Return the [X, Y] coordinate for the center point of the cell that contains the specified text.  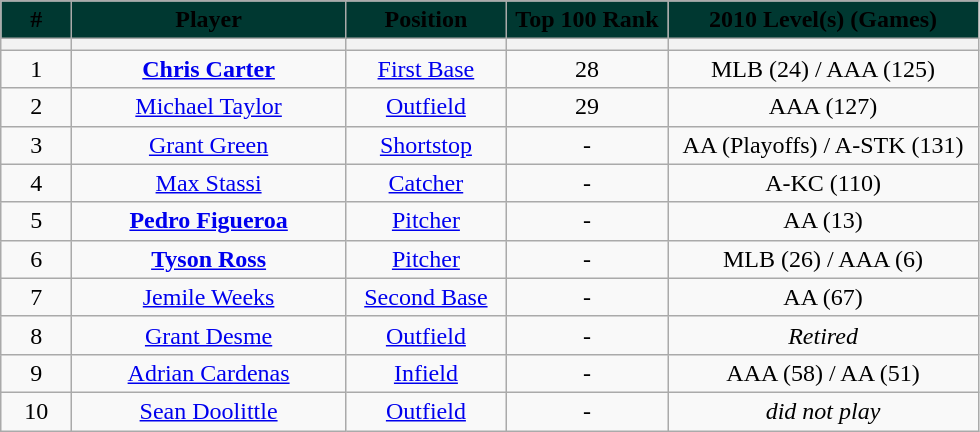
2010 Level(s) (Games) [824, 20]
Chris Carter [209, 69]
MLB (24) / AAA (125) [824, 69]
5 [36, 221]
Position [426, 20]
Michael Taylor [209, 107]
A-KC (110) [824, 183]
Tyson Ross [209, 259]
First Base [426, 69]
8 [36, 335]
Sean Doolittle [209, 411]
Max Stassi [209, 183]
10 [36, 411]
Infield [426, 373]
2 [36, 107]
did not play [824, 411]
AAA (58) / AA (51) [824, 373]
29 [586, 107]
Shortstop [426, 145]
6 [36, 259]
9 [36, 373]
Pedro Figueroa [209, 221]
1 [36, 69]
3 [36, 145]
7 [36, 297]
Top 100 Rank [586, 20]
AA (Playoffs) / A-STK (131) [824, 145]
MLB (26) / AAA (6) [824, 259]
Player [209, 20]
Retired [824, 335]
Grant Green [209, 145]
Catcher [426, 183]
Grant Desme [209, 335]
AAA (127) [824, 107]
AA (13) [824, 221]
# [36, 20]
AA (67) [824, 297]
4 [36, 183]
Second Base [426, 297]
Adrian Cardenas [209, 373]
28 [586, 69]
Jemile Weeks [209, 297]
